Capture the cell that displays the provided text and extract its [x, y] central coordinate. 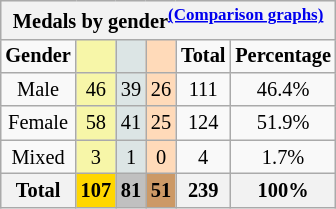
3 [96, 157]
4 [203, 157]
Female [38, 123]
46 [96, 90]
39 [131, 90]
Percentage [283, 56]
26 [161, 90]
Male [38, 90]
111 [203, 90]
51 [161, 191]
100% [283, 191]
107 [96, 191]
239 [203, 191]
1.7% [283, 157]
Medals by gender(Comparison graphs) [168, 20]
58 [96, 123]
Mixed [38, 157]
1 [131, 157]
0 [161, 157]
25 [161, 123]
124 [203, 123]
51.9% [283, 123]
46.4% [283, 90]
Gender [38, 56]
41 [131, 123]
81 [131, 191]
